Search for the cell housing the specified text and yield its (x, y) center coordinate. 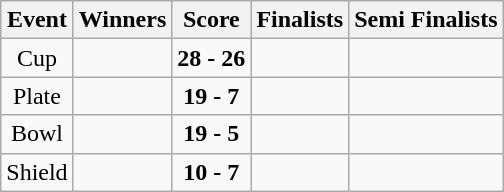
19 - 5 (212, 134)
28 - 26 (212, 58)
Winners (122, 20)
Bowl (37, 134)
Cup (37, 58)
Finalists (300, 20)
Shield (37, 172)
Plate (37, 96)
Score (212, 20)
Semi Finalists (426, 20)
10 - 7 (212, 172)
Event (37, 20)
19 - 7 (212, 96)
